Output the [x, y] coordinate of the center of the cell containing the given text.  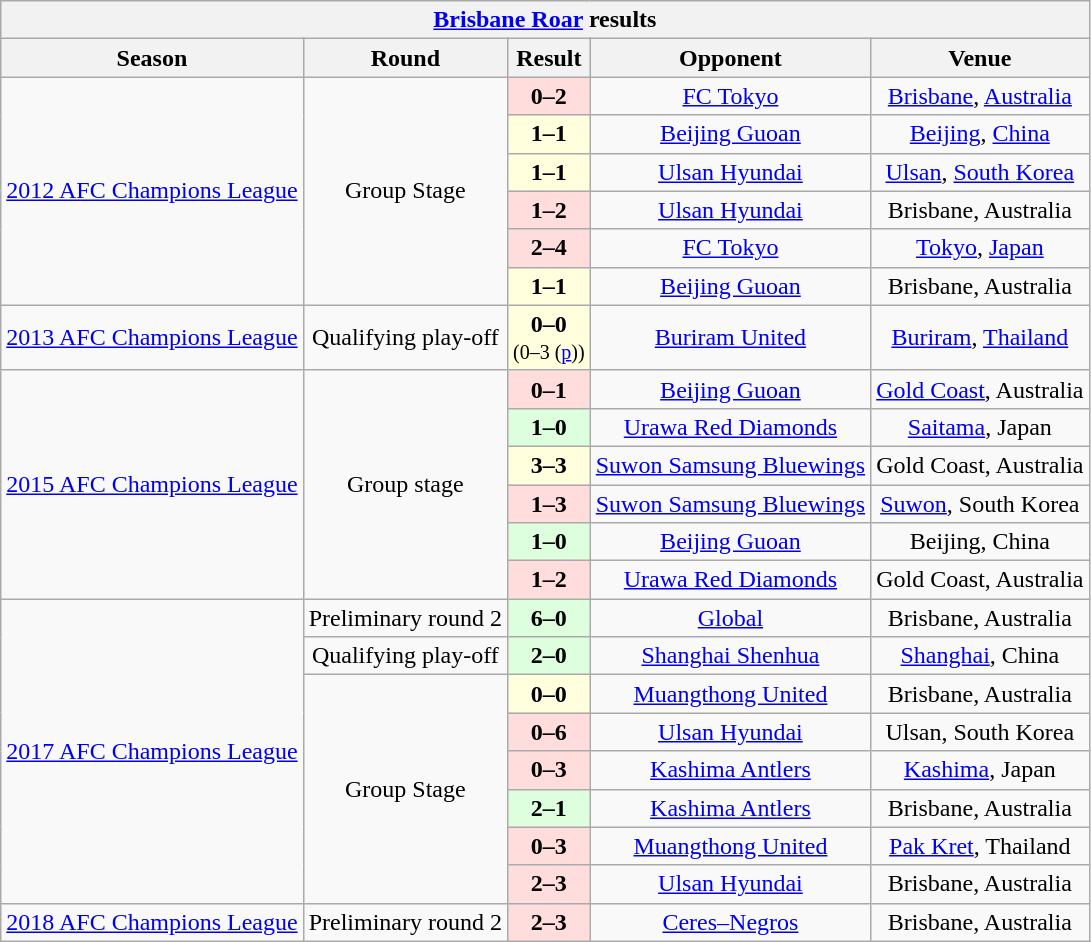
3–3 [550, 465]
Buriram, Thailand [980, 338]
2017 AFC Champions League [152, 751]
Shanghai, China [980, 656]
Brisbane Roar results [545, 20]
0–6 [550, 732]
Opponent [730, 58]
Season [152, 58]
2–1 [550, 808]
2015 AFC Champions League [152, 484]
Round [405, 58]
1–3 [550, 503]
Ceres–Negros [730, 922]
2–4 [550, 248]
Group stage [405, 484]
2018 AFC Champions League [152, 922]
Suwon, South Korea [980, 503]
6–0 [550, 618]
0–2 [550, 96]
Pak Kret, Thailand [980, 846]
2–0 [550, 656]
Tokyo, Japan [980, 248]
2013 AFC Champions League [152, 338]
2012 AFC Champions League [152, 191]
Result [550, 58]
0–1 [550, 389]
Saitama, Japan [980, 427]
Buriram United [730, 338]
Global [730, 618]
0–0 (0–3 (p)) [550, 338]
Venue [980, 58]
Kashima, Japan [980, 770]
Shanghai Shenhua [730, 656]
0–0 [550, 694]
